Output the [x, y] coordinate of the center of the cell containing the given text.  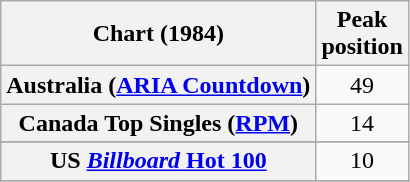
10 [362, 161]
49 [362, 85]
Canada Top Singles (RPM) [158, 123]
14 [362, 123]
US Billboard Hot 100 [158, 161]
Peakposition [362, 34]
Chart (1984) [158, 34]
Australia (ARIA Countdown) [158, 85]
